Identify which cell holds the provided text, then report its (x, y) central coordinate. 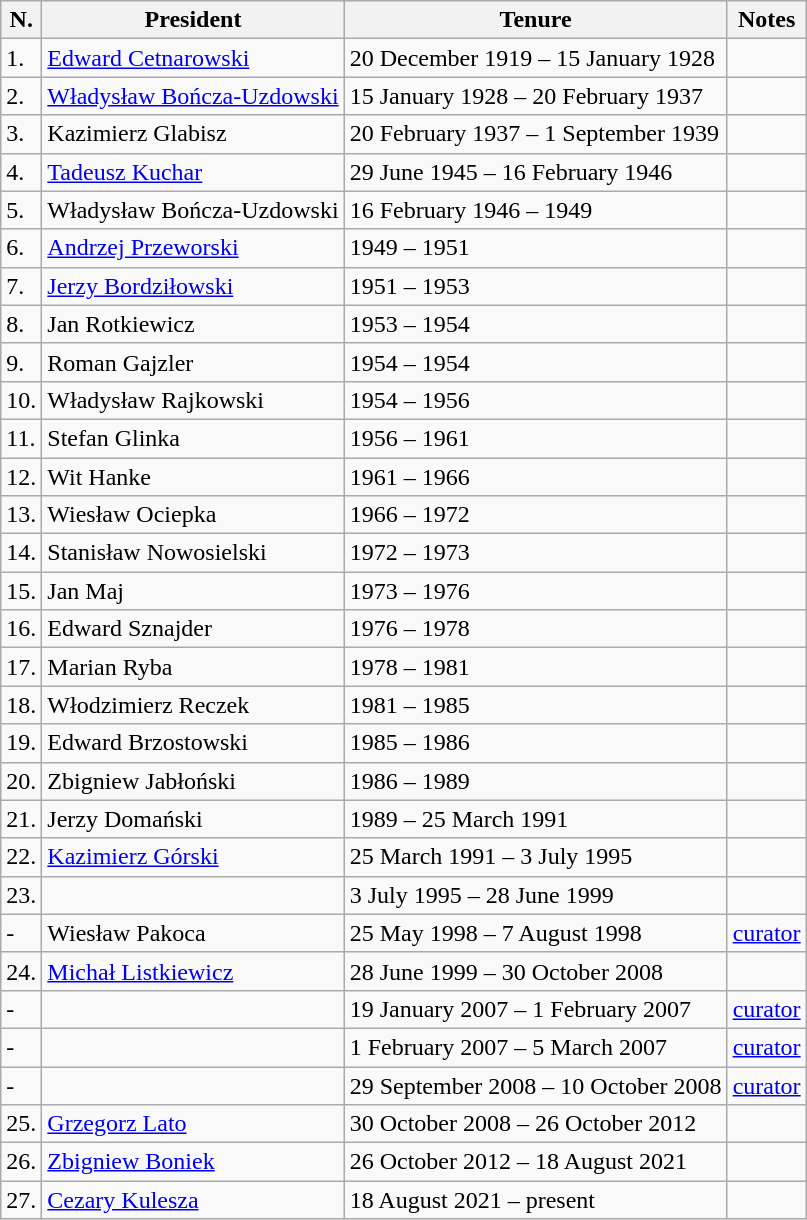
1 February 2007 – 5 March 2007 (536, 1047)
6. (22, 248)
Tenure (536, 20)
27. (22, 1200)
3. (22, 134)
Marian Ryba (193, 667)
4. (22, 172)
Kazimierz Górski (193, 857)
1949 – 1951 (536, 248)
1951 – 1953 (536, 286)
1976 – 1978 (536, 629)
1966 – 1972 (536, 515)
Jan Rotkiewicz (193, 324)
10. (22, 400)
Roman Gajzler (193, 362)
12. (22, 477)
29 September 2008 – 10 October 2008 (536, 1085)
1954 – 1956 (536, 400)
1954 – 1954 (536, 362)
22. (22, 857)
30 October 2008 – 26 October 2012 (536, 1124)
Jerzy Domański (193, 819)
Jerzy Bordziłowski (193, 286)
24. (22, 971)
25 March 1991 – 3 July 1995 (536, 857)
25. (22, 1124)
1978 – 1981 (536, 667)
26 October 2012 – 18 August 2021 (536, 1162)
1. (22, 58)
Edward Brzostowski (193, 743)
28 June 1999 – 30 October 2008 (536, 971)
7. (22, 286)
1961 – 1966 (536, 477)
Stanisław Nowosielski (193, 553)
18. (22, 705)
Andrzej Przeworski (193, 248)
11. (22, 438)
25 May 1998 – 7 August 1998 (536, 933)
1953 – 1954 (536, 324)
13. (22, 515)
Stefan Glinka (193, 438)
2. (22, 96)
17. (22, 667)
Edward Cetnarowski (193, 58)
1956 – 1961 (536, 438)
Tadeusz Kuchar (193, 172)
14. (22, 553)
Władysław Rajkowski (193, 400)
Edward Sznajder (193, 629)
5. (22, 210)
Jan Maj (193, 591)
Wit Hanke (193, 477)
N. (22, 20)
Włodzimierz Reczek (193, 705)
9. (22, 362)
29 June 1945 – 16 February 1946 (536, 172)
Wiesław Pakoca (193, 933)
Kazimierz Glabisz (193, 134)
1989 – 25 March 1991 (536, 819)
23. (22, 895)
Cezary Kulesza (193, 1200)
1973 – 1976 (536, 591)
20 February 1937 – 1 September 1939 (536, 134)
1981 – 1985 (536, 705)
16. (22, 629)
26. (22, 1162)
Michał Listkiewicz (193, 971)
Wiesław Ociepka (193, 515)
19. (22, 743)
President (193, 20)
Grzegorz Lato (193, 1124)
15. (22, 591)
20 December 1919 – 15 January 1928 (536, 58)
20. (22, 781)
Zbigniew Jabłoński (193, 781)
19 January 2007 – 1 February 2007 (536, 1009)
Notes (766, 20)
1986 – 1989 (536, 781)
18 August 2021 – present (536, 1200)
16 February 1946 – 1949 (536, 210)
1972 – 1973 (536, 553)
8. (22, 324)
3 July 1995 – 28 June 1999 (536, 895)
15 January 1928 – 20 February 1937 (536, 96)
1985 – 1986 (536, 743)
21. (22, 819)
Zbigniew Boniek (193, 1162)
